Provide the [X, Y] coordinate of the cell's center where the given text is located.  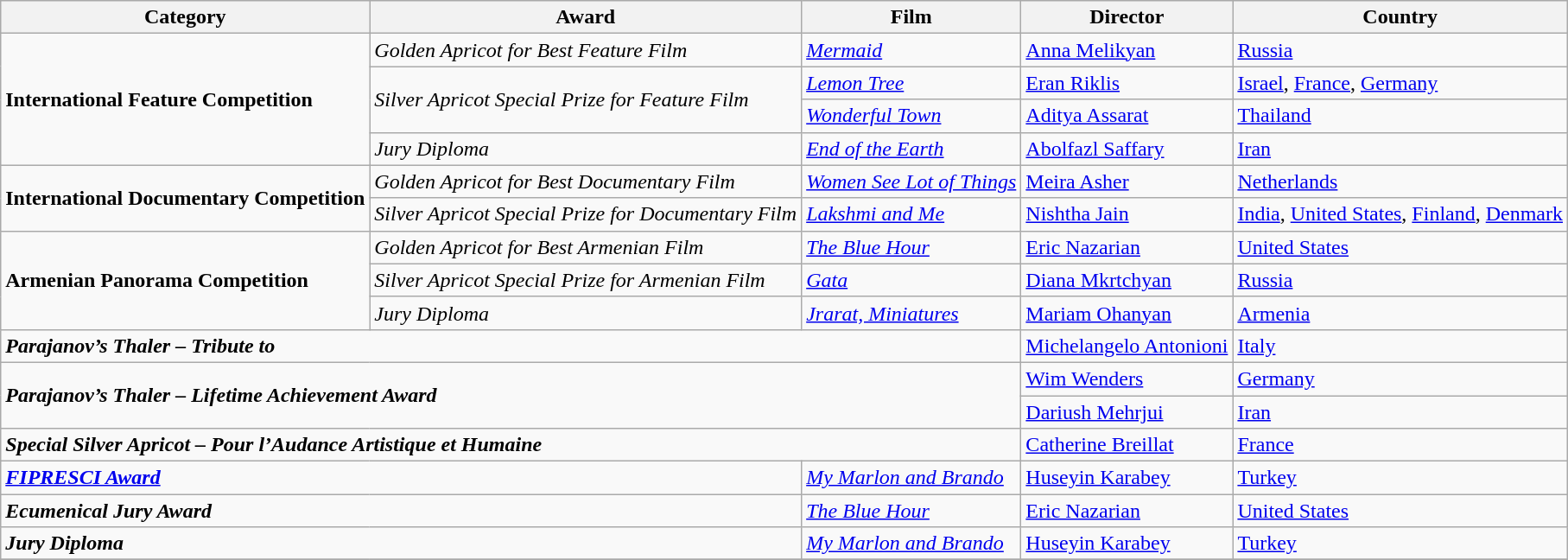
Parajanov’s Thaler – Tribute to [511, 346]
Golden Apricot for Best Feature Film [586, 50]
Catherine Breillat [1127, 445]
Nishtha Jain [1127, 214]
Diana Mkrtchyan [1127, 280]
Mermaid [911, 50]
International Feature Competition [185, 99]
Gata [911, 280]
Netherlands [1400, 181]
Germany [1400, 379]
Film [911, 17]
Country [1400, 17]
End of the Earth [911, 149]
Michelangelo Antonioni [1127, 346]
Abolfazl Saffary [1127, 149]
Golden Apricot for Best Armenian Film [586, 247]
Silver Apricot Special Prize for Documentary Film [586, 214]
Lemon Tree [911, 83]
Meira Asher [1127, 181]
India, United States, Finland, Denmark [1400, 214]
Thailand [1400, 116]
Award [586, 17]
Wonderful Town [911, 116]
Wim Wenders [1127, 379]
Jrarat, Miniatures [911, 313]
Silver Apricot Special Prize for Feature Film [586, 99]
Aditya Assarat [1127, 116]
FIPRESCI Award [401, 478]
Dariush Mehrjui [1127, 412]
Lakshmi and Me [911, 214]
International Documentary Competition [185, 198]
Special Silver Apricot – Pour l’Audance Artistique et Humaine [511, 445]
Eran Riklis [1127, 83]
Armenian Panorama Competition [185, 280]
Golden Apricot for Best Documentary Film [586, 181]
Ecumenical Jury Award [401, 511]
Mariam Ohanyan [1127, 313]
Category [185, 17]
Armenia [1400, 313]
Italy [1400, 346]
Anna Melikyan [1127, 50]
Parajanov’s Thaler – Lifetime Achievement Award [511, 395]
Silver Apricot Special Prize for Armenian Film [586, 280]
Women See Lot of Things [911, 181]
France [1400, 445]
Israel, France, Germany [1400, 83]
Director [1127, 17]
